Identify which cell holds the provided text, then report its [X, Y] central coordinate. 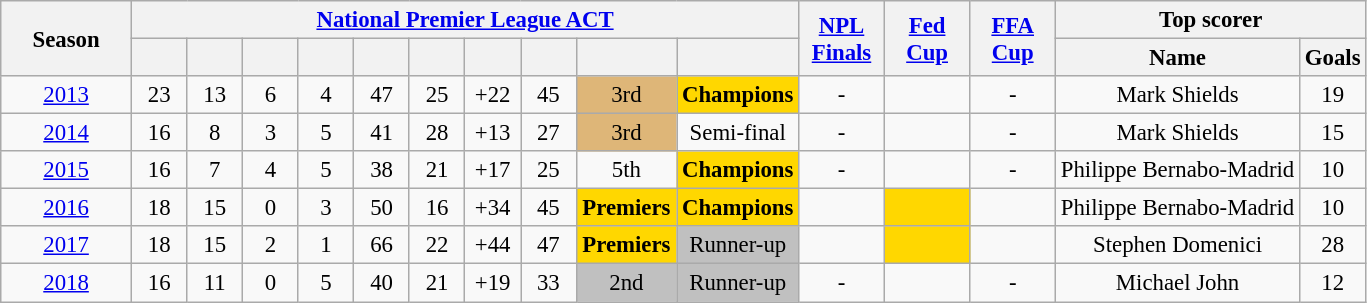
Goals [1333, 58]
FedCup [927, 38]
National Premier League ACT [464, 20]
2017 [66, 245]
41 [382, 133]
Semi-final [738, 133]
38 [382, 170]
1 [326, 245]
12 [1333, 283]
7 [215, 170]
2016 [66, 208]
2 [271, 245]
Michael John [1177, 283]
13 [215, 95]
+17 [493, 170]
19 [1333, 95]
2013 [66, 95]
Season [66, 38]
Stephen Domenici [1177, 245]
11 [215, 283]
+44 [493, 245]
FFACup [1013, 38]
Top scorer [1210, 20]
NPLFinals [842, 38]
22 [437, 245]
+22 [493, 95]
5th [626, 170]
6 [271, 95]
8 [215, 133]
2018 [66, 283]
33 [548, 283]
66 [382, 245]
+13 [493, 133]
Name [1177, 58]
2nd [626, 283]
+34 [493, 208]
+19 [493, 283]
23 [159, 95]
50 [382, 208]
27 [548, 133]
2014 [66, 133]
40 [382, 283]
2015 [66, 170]
